Scan for the cell matching the given text and deliver its [X, Y] coordinate at center. 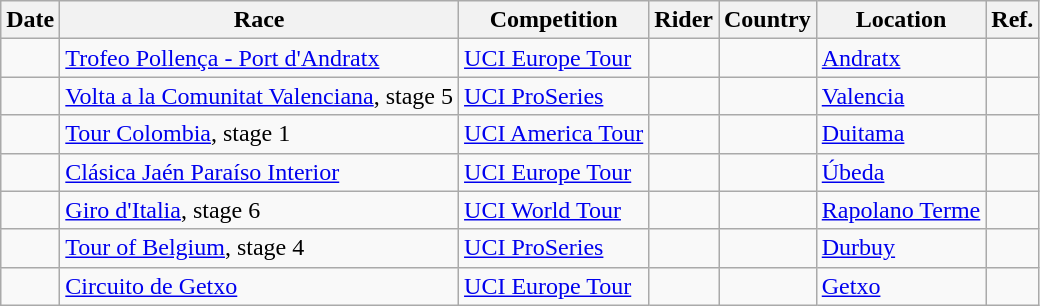
Ref. [1012, 20]
Date [30, 20]
Trofeo Pollença - Port d'Andratx [260, 58]
Location [901, 20]
Volta a la Comunitat Valenciana, stage 5 [260, 96]
Úbeda [901, 172]
Clásica Jaén Paraíso Interior [260, 172]
Competition [554, 20]
UCI America Tour [554, 134]
Tour of Belgium, stage 4 [260, 248]
Country [767, 20]
Race [260, 20]
Giro d'Italia, stage 6 [260, 210]
UCI World Tour [554, 210]
Rapolano Terme [901, 210]
Rider [684, 20]
Circuito de Getxo [260, 286]
Duitama [901, 134]
Getxo [901, 286]
Durbuy [901, 248]
Valencia [901, 96]
Andratx [901, 58]
Tour Colombia, stage 1 [260, 134]
